Pinpoint the cell where the given text exists, returning its [x, y] midpoint coordinate. 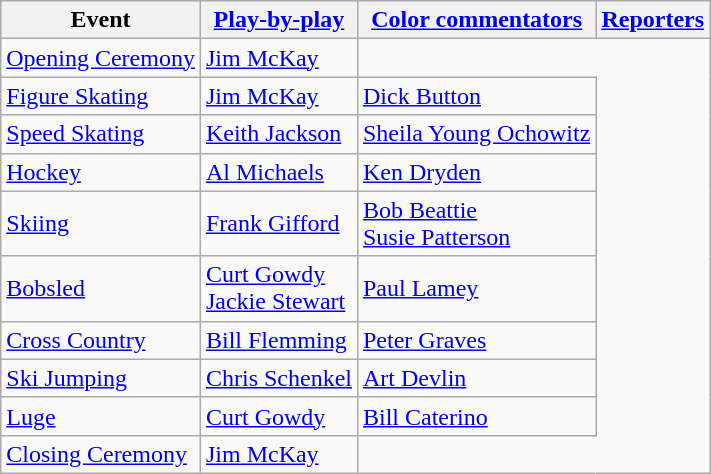
Bill Caterino [476, 416]
Dick Button [476, 96]
Sheila Young Ochowitz [476, 134]
Peter Graves [476, 340]
Cross Country [101, 340]
Skiing [101, 224]
Hockey [101, 172]
Chris Schenkel [278, 378]
Reporters [653, 20]
Paul Lamey [476, 288]
Opening Ceremony [101, 58]
Bob BeattieSusie Patterson [476, 224]
Art Devlin [476, 378]
Event [101, 20]
Speed Skating [101, 134]
Curt GowdyJackie Stewart [278, 288]
Color commentators [476, 20]
Bobsled [101, 288]
Ken Dryden [476, 172]
Frank Gifford [278, 224]
Bill Flemming [278, 340]
Al Michaels [278, 172]
Closing Ceremony [101, 454]
Figure Skating [101, 96]
Ski Jumping [101, 378]
Play-by-play [278, 20]
Keith Jackson [278, 134]
Luge [101, 416]
Curt Gowdy [278, 416]
